Provide the (x, y) coordinate of the cell's center where the given text is located.  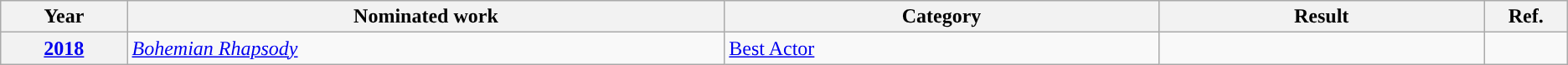
Category (941, 17)
Nominated work (426, 17)
2018 (64, 48)
Ref. (1526, 17)
Bohemian Rhapsody (426, 48)
Best Actor (941, 48)
Result (1322, 17)
Year (64, 17)
